Provide the (X, Y) coordinate of the cell's center where the given text is located.  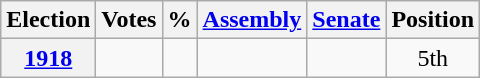
Senate (346, 20)
Votes (129, 20)
Election (48, 20)
1918 (48, 58)
Assembly (252, 20)
5th (433, 58)
% (180, 20)
Position (433, 20)
